Capture the cell that displays the provided text and extract its [X, Y] central coordinate. 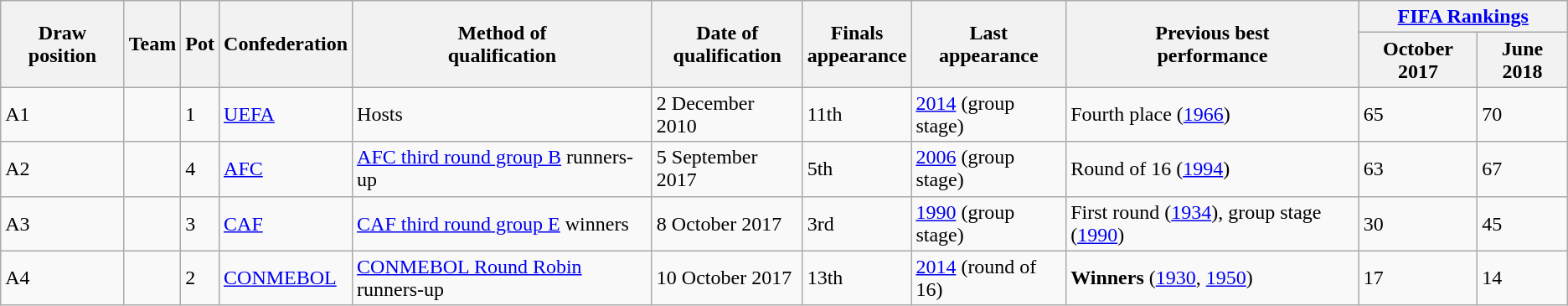
2 [200, 278]
Lastappearance [988, 44]
Draw position [63, 44]
A3 [63, 223]
2 December 2010 [727, 114]
1990 (group stage) [988, 223]
Confederation [286, 44]
Method ofqualification [503, 44]
17 [1418, 278]
A1 [63, 114]
CONMEBOL Round Robin runners-up [503, 278]
14 [1523, 278]
13th [857, 278]
AFC third round group B runners-up [503, 169]
CAF third round group E winners [503, 223]
Date ofqualification [727, 44]
30 [1418, 223]
10 October 2017 [727, 278]
AFC [286, 169]
67 [1523, 169]
FIFA Rankings [1462, 17]
3 [200, 223]
11th [857, 114]
June 2018 [1523, 60]
Hosts [503, 114]
First round (1934), group stage (1990) [1213, 223]
Finalsappearance [857, 44]
63 [1418, 169]
Team [152, 44]
1 [200, 114]
65 [1418, 114]
4 [200, 169]
8 October 2017 [727, 223]
2014 (round of 16) [988, 278]
Round of 16 (1994) [1213, 169]
2014 (group stage) [988, 114]
Pot [200, 44]
A4 [63, 278]
Winners (1930, 1950) [1213, 278]
70 [1523, 114]
Fourth place (1966) [1213, 114]
October 2017 [1418, 60]
3rd [857, 223]
CAF [286, 223]
A2 [63, 169]
UEFA [286, 114]
5 September 2017 [727, 169]
Previous bestperformance [1213, 44]
5th [857, 169]
2006 (group stage) [988, 169]
45 [1523, 223]
CONMEBOL [286, 278]
